Extract the [x, y] coordinate from the center of the cell holding the provided text.  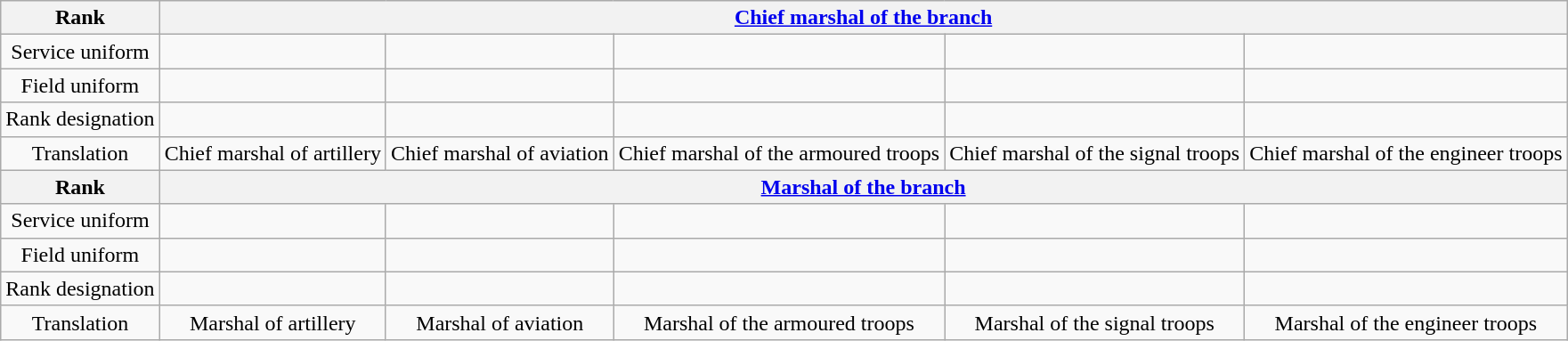
Chief marshal of the engineer troops [1406, 153]
Chief marshal of the branch [864, 18]
Marshal of aviation [500, 322]
Marshal of the branch [864, 187]
Marshal of artillery [272, 322]
Marshal of the engineer troops [1406, 322]
Chief marshal of the signal troops [1095, 153]
Marshal of the signal troops [1095, 322]
Chief marshal of aviation [500, 153]
Chief marshal of artillery [272, 153]
Marshal of the armoured troops [779, 322]
Chief marshal of the armoured troops [779, 153]
